Scan for the cell matching the given text and deliver its [X, Y] coordinate at center. 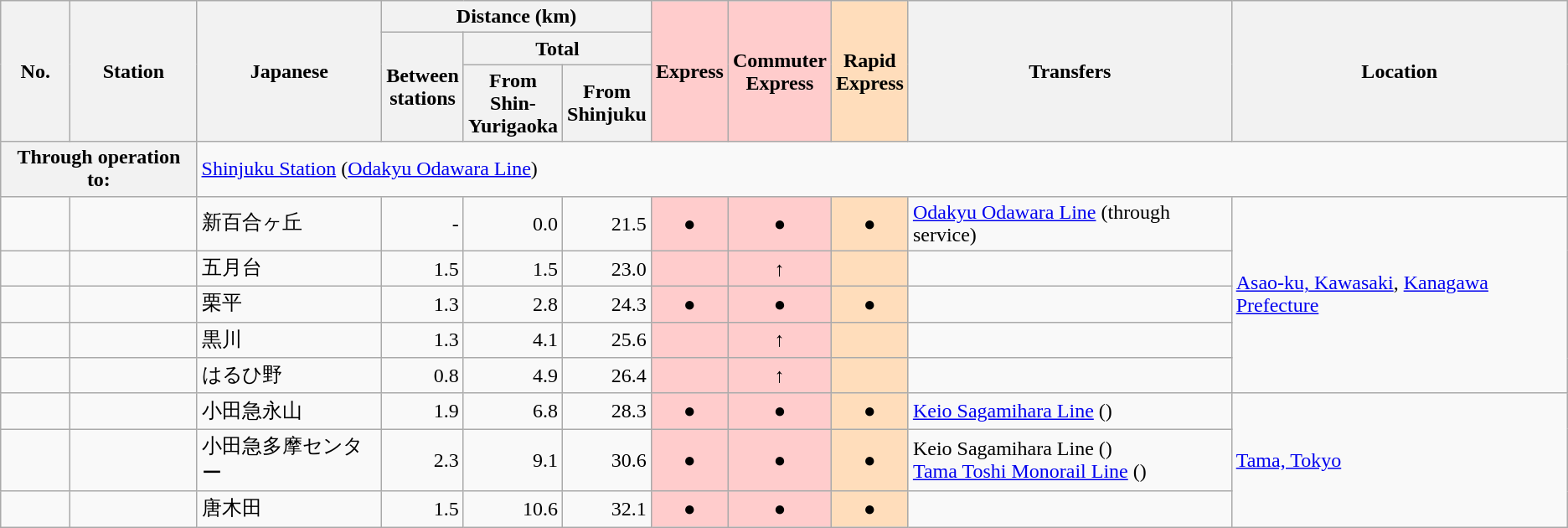
小田急多摩センター [290, 460]
4.1 [513, 340]
4.9 [513, 375]
1.9 [423, 411]
From Shin-Yurigaoka [513, 103]
Japanese [290, 71]
2.8 [513, 305]
No. [35, 71]
RapidExpress [869, 71]
Keio Sagamihara Line () [1070, 411]
五月台 [290, 268]
Tama, Tokyo [1399, 459]
Asao-ku, Kawasaki, Kanagawa Prefecture [1399, 295]
新百合ヶ丘 [290, 223]
- [423, 223]
Through operation to: [99, 169]
28.3 [607, 411]
Transfers [1070, 71]
Distance (km) [517, 17]
9.1 [513, 460]
10.6 [513, 510]
0.8 [423, 375]
Express [689, 71]
はるひ野 [290, 375]
24.3 [607, 305]
23.0 [607, 268]
26.4 [607, 375]
Odakyu Odawara Line (through service) [1070, 223]
唐木田 [290, 510]
Keio Sagamihara Line () Tama Toshi Monorail Line () [1070, 460]
Total [557, 49]
CommuterExpress [779, 71]
2.3 [423, 460]
25.6 [607, 340]
Location [1399, 71]
Betweenstations [423, 87]
栗平 [290, 305]
Station [134, 71]
6.8 [513, 411]
Shinjuku Station (Odakyu Odawara Line) [882, 169]
32.1 [607, 510]
FromShinjuku [607, 103]
30.6 [607, 460]
小田急永山 [290, 411]
黒川 [290, 340]
21.5 [607, 223]
0.0 [513, 223]
